Extract the (X, Y) coordinate from the center of the cell holding the provided text.  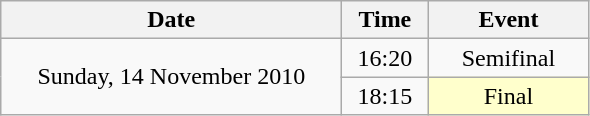
16:20 (385, 58)
18:15 (385, 96)
Event (508, 20)
Sunday, 14 November 2010 (172, 77)
Date (172, 20)
Final (508, 96)
Semifinal (508, 58)
Time (385, 20)
